For the text-containing cell, return its midpoint in [X, Y] coordinate format. 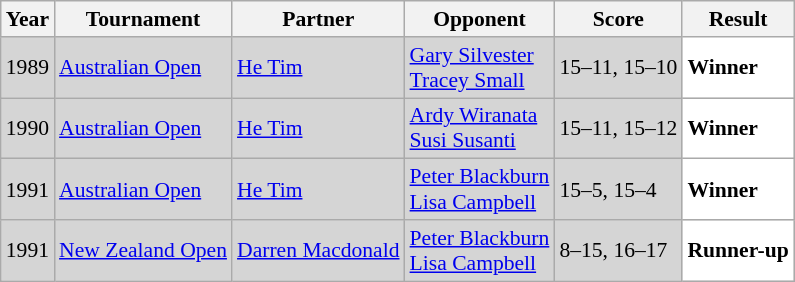
Partner [318, 19]
15–11, 15–12 [618, 128]
15–11, 15–10 [618, 68]
Ardy Wiranata Susi Susanti [480, 128]
1989 [28, 68]
15–5, 15–4 [618, 190]
Year [28, 19]
Runner-up [738, 250]
New Zealand Open [143, 250]
Tournament [143, 19]
Score [618, 19]
Gary Silvester Tracey Small [480, 68]
Darren Macdonald [318, 250]
1990 [28, 128]
8–15, 16–17 [618, 250]
Opponent [480, 19]
Result [738, 19]
